Return the [X, Y] coordinate for the center point of the cell that contains the specified text.  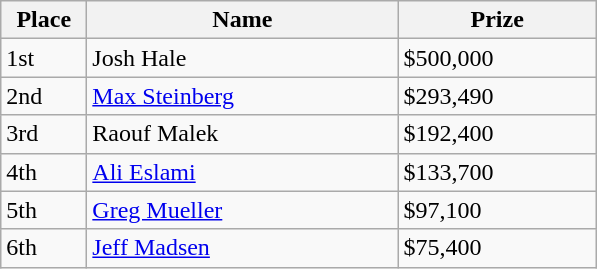
Name [242, 20]
$75,400 [498, 248]
Place [44, 20]
$192,400 [498, 134]
Max Steinberg [242, 96]
4th [44, 172]
5th [44, 210]
$133,700 [498, 172]
Raouf Malek [242, 134]
Greg Mueller [242, 210]
Prize [498, 20]
1st [44, 58]
Josh Hale [242, 58]
Ali Eslami [242, 172]
6th [44, 248]
3rd [44, 134]
Jeff Madsen [242, 248]
$500,000 [498, 58]
2nd [44, 96]
$293,490 [498, 96]
$97,100 [498, 210]
